Extract the (X, Y) coordinate from the center of the cell holding the provided text.  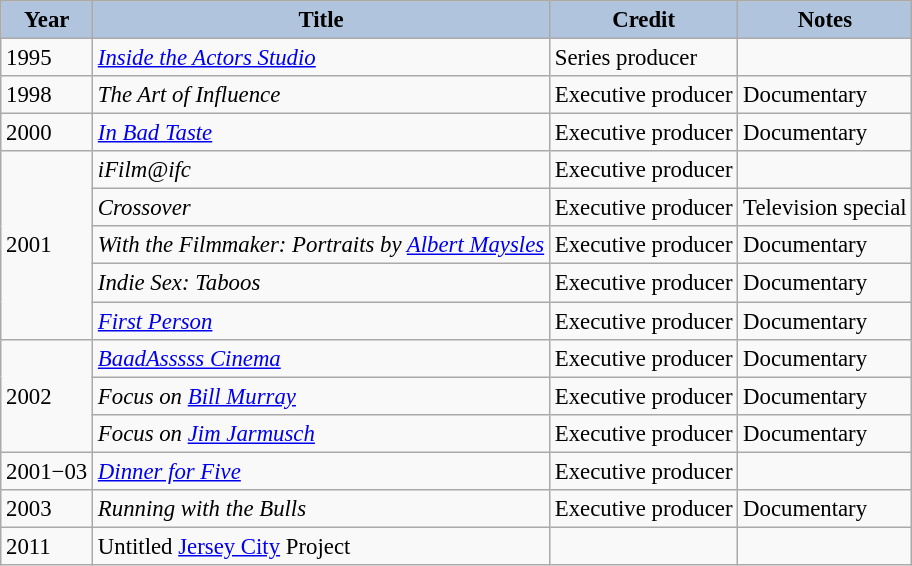
Untitled Jersey City Project (322, 546)
First Person (322, 321)
2003 (47, 509)
Television special (825, 208)
Notes (825, 20)
2001 (47, 245)
Dinner for Five (322, 471)
Year (47, 20)
The Art of Influence (322, 95)
With the Filmmaker: Portraits by Albert Maysles (322, 245)
Inside the Actors Studio (322, 58)
Running with the Bulls (322, 509)
Credit (643, 20)
2002 (47, 396)
Focus on Jim Jarmusch (322, 433)
2000 (47, 133)
Indie Sex: Taboos (322, 283)
BaadAsssss Cinema (322, 358)
1995 (47, 58)
2011 (47, 546)
2001−03 (47, 471)
Crossover (322, 208)
In Bad Taste (322, 133)
Series producer (643, 58)
Focus on Bill Murray (322, 396)
Title (322, 20)
1998 (47, 95)
iFilm@ifc (322, 170)
